Return the (X, Y) coordinate for the center point of the cell that contains the specified text.  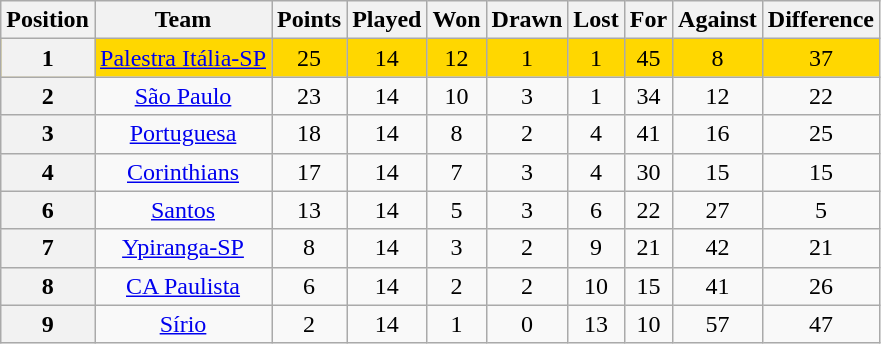
45 (648, 58)
For (648, 20)
17 (310, 172)
27 (718, 210)
30 (648, 172)
57 (718, 324)
Sírio (182, 324)
Corinthians (182, 172)
37 (820, 58)
42 (718, 248)
47 (820, 324)
CA Paulista (182, 286)
Drawn (527, 20)
18 (310, 134)
Ypiranga-SP (182, 248)
Played (387, 20)
0 (527, 324)
Against (718, 20)
Won (456, 20)
Palestra Itália-SP (182, 58)
Points (310, 20)
Difference (820, 20)
Santos (182, 210)
23 (310, 96)
São Paulo (182, 96)
Position (48, 20)
Lost (596, 20)
Portuguesa (182, 134)
26 (820, 286)
Team (182, 20)
16 (718, 134)
34 (648, 96)
